Output the (X, Y) coordinate of the center of the cell containing the given text.  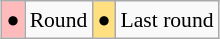
Round (59, 20)
Last round (168, 20)
